For the text-containing cell, return its midpoint in [X, Y] coordinate format. 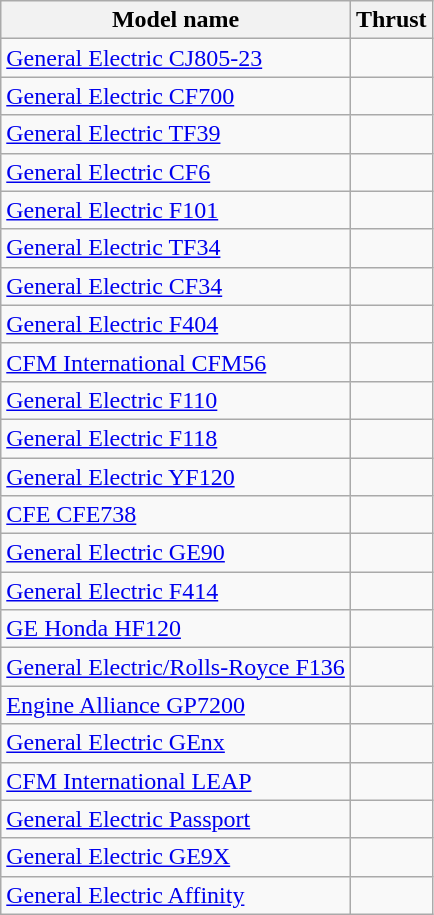
General Electric CF6 [176, 172]
CFE CFE738 [176, 515]
General Electric F414 [176, 591]
CFM International LEAP [176, 781]
General Electric F118 [176, 438]
CFM International CFM56 [176, 362]
General Electric YF120 [176, 477]
General Electric GE9X [176, 857]
General Electric F110 [176, 400]
General Electric Passport [176, 819]
Model name [176, 20]
General Electric CF34 [176, 286]
General Electric TF34 [176, 248]
General Electric CF700 [176, 96]
General Electric CJ805-23 [176, 58]
General Electric TF39 [176, 134]
GE Honda HF120 [176, 629]
General Electric F404 [176, 324]
General Electric/Rolls-Royce F136 [176, 667]
Engine Alliance GP7200 [176, 705]
General Electric Affinity [176, 895]
Thrust [391, 20]
General Electric GEnx [176, 743]
General Electric GE90 [176, 553]
General Electric F101 [176, 210]
